Output the (X, Y) coordinate of the center of the cell containing the given text.  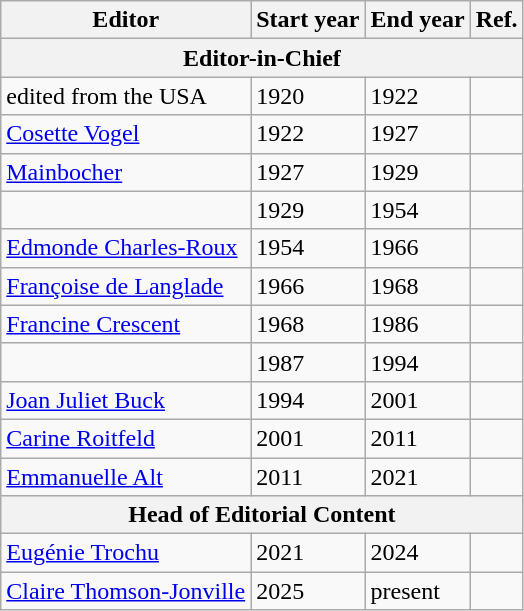
Francine Crescent (126, 324)
Joan Juliet Buck (126, 400)
Start year (308, 20)
Françoise de Langlade (126, 286)
Mainbocher (126, 172)
Editor (126, 20)
Editor-in-Chief (262, 58)
Eugénie Trochu (126, 553)
1986 (418, 324)
Emmanuelle Alt (126, 477)
2024 (418, 553)
1920 (308, 96)
Carine Roitfeld (126, 438)
Head of Editorial Content (262, 515)
Cosette Vogel (126, 134)
edited from the USA (126, 96)
1987 (308, 362)
2025 (308, 591)
Edmonde Charles-Roux (126, 248)
present (418, 591)
Claire Thomson-Jonville (126, 591)
End year (418, 20)
Ref. (496, 20)
